Search for the cell housing the specified text and yield its (x, y) center coordinate. 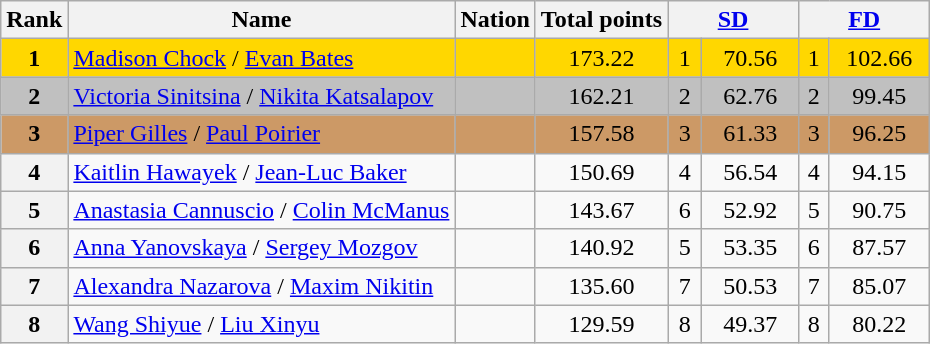
62.76 (750, 96)
173.22 (601, 58)
140.92 (601, 248)
90.75 (880, 210)
157.58 (601, 134)
Madison Chock / Evan Bates (262, 58)
162.21 (601, 96)
80.22 (880, 324)
Rank (34, 20)
SD (734, 20)
Wang Shiyue / Liu Xinyu (262, 324)
85.07 (880, 286)
96.25 (880, 134)
70.56 (750, 58)
50.53 (750, 286)
Piper Gilles / Paul Poirier (262, 134)
99.45 (880, 96)
94.15 (880, 172)
Anna Yanovskaya / Sergey Mozgov (262, 248)
87.57 (880, 248)
129.59 (601, 324)
Nation (495, 20)
56.54 (750, 172)
53.35 (750, 248)
Name (262, 20)
52.92 (750, 210)
Total points (601, 20)
102.66 (880, 58)
135.60 (601, 286)
Alexandra Nazarova / Maxim Nikitin (262, 286)
FD (864, 20)
Victoria Sinitsina / Nikita Katsalapov (262, 96)
Kaitlin Hawayek / Jean-Luc Baker (262, 172)
Anastasia Cannuscio / Colin McManus (262, 210)
49.37 (750, 324)
143.67 (601, 210)
150.69 (601, 172)
61.33 (750, 134)
